Pinpoint the cell where the given text exists, returning its [X, Y] midpoint coordinate. 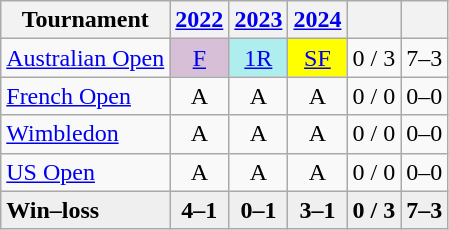
1R [258, 58]
Tournament [86, 20]
SF [318, 58]
2024 [318, 20]
US Open [86, 172]
Win–loss [86, 210]
0–1 [258, 210]
4–1 [200, 210]
Wimbledon [86, 134]
Australian Open [86, 58]
French Open [86, 96]
F [200, 58]
2023 [258, 20]
2022 [200, 20]
3–1 [318, 210]
